Return [X, Y] of the center of cell containing provided text 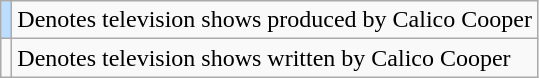
Denotes television shows produced by Calico Cooper [275, 20]
Denotes television shows written by Calico Cooper [275, 58]
